Determine the (X, Y) coordinate at the center of the cell enclosing the given text.  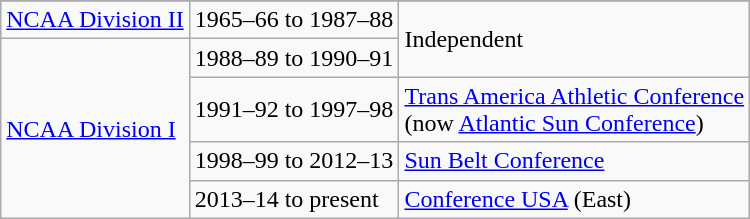
Sun Belt Conference (574, 161)
1988–89 to 1990–91 (294, 58)
Trans America Athletic Conference(now Atlantic Sun Conference) (574, 110)
Independent (574, 39)
1991–92 to 1997–98 (294, 110)
Conference USA (East) (574, 199)
1965–66 to 1987–88 (294, 20)
2013–14 to present (294, 199)
1998–99 to 2012–13 (294, 161)
NCAA Division II (95, 20)
NCAA Division I (95, 128)
